Determine the [X, Y] coordinate at the center of the cell enclosing the given text.  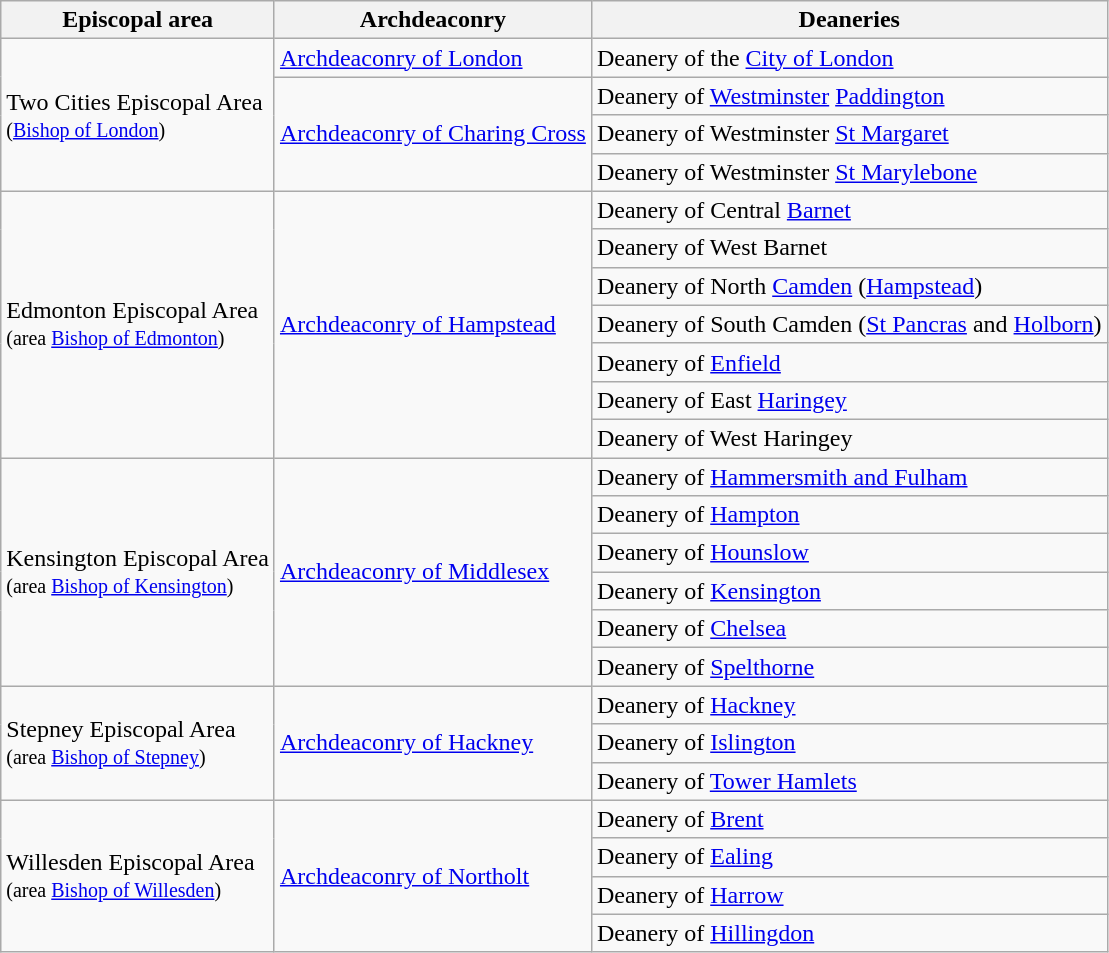
Archdeaconry of Charing Cross [432, 134]
Deanery of Ealing [849, 857]
Deanery of Brent [849, 819]
Deanery of Enfield [849, 362]
Deanery of Westminster St Marylebone [849, 172]
Deanery of Central Barnet [849, 210]
Deanery of North Camden (Hampstead) [849, 286]
Archdeaconry [432, 20]
Edmonton Episcopal Area(area Bishop of Edmonton) [138, 324]
Episcopal area [138, 20]
Deanery of Hillingdon [849, 933]
Archdeaconry of Middlesex [432, 572]
Deanery of Hampton [849, 515]
Deanery of Islington [849, 743]
Archdeaconry of Hampstead [432, 324]
Deanery of Hounslow [849, 553]
Archdeaconry of Northolt [432, 876]
Deanery of West Barnet [849, 248]
Deanery of Westminster Paddington [849, 96]
Deanery of Kensington [849, 591]
Deanery of Westminster St Margaret [849, 134]
Two Cities Episcopal Area(Bishop of London) [138, 115]
Deanery of the City of London [849, 58]
Deanery of Hammersmith and Fulham [849, 477]
Archdeaconry of London [432, 58]
Deanery of Harrow [849, 895]
Deaneries [849, 20]
Deanery of South Camden (St Pancras and Holborn) [849, 324]
Deanery of Tower Hamlets [849, 781]
Willesden Episcopal Area(area Bishop of Willesden) [138, 876]
Deanery of Chelsea [849, 629]
Deanery of Spelthorne [849, 667]
Stepney Episcopal Area(area Bishop of Stepney) [138, 743]
Deanery of East Haringey [849, 400]
Archdeaconry of Hackney [432, 743]
Deanery of West Haringey [849, 438]
Deanery of Hackney [849, 705]
Kensington Episcopal Area(area Bishop of Kensington) [138, 572]
